Extract the (X, Y) coordinate from the center of the cell holding the provided text.  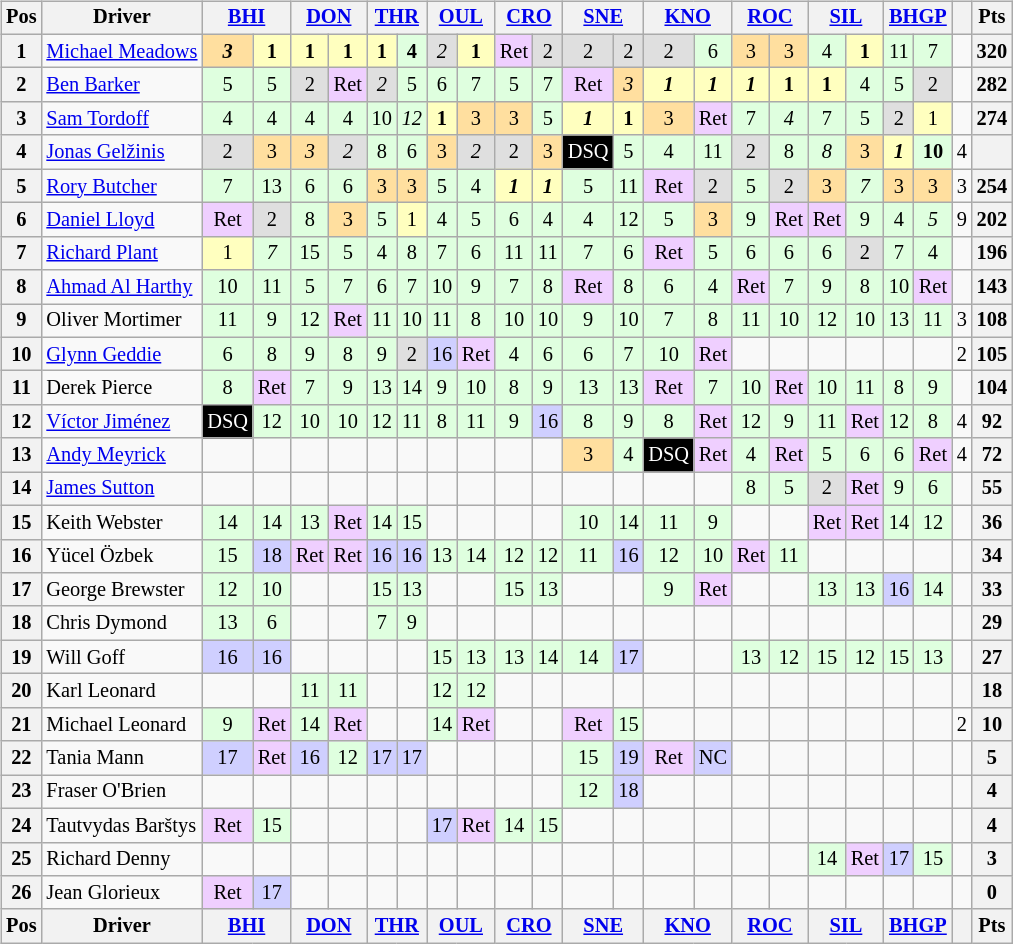
22 (21, 758)
36 (992, 522)
Michael Leonard (122, 724)
Fraser O'Brien (122, 792)
72 (992, 455)
Rory Butcher (122, 186)
Derek Pierce (122, 388)
Ahmad Al Harthy (122, 287)
282 (992, 85)
23 (21, 792)
Jonas Gelžinis (122, 152)
29 (992, 623)
34 (992, 556)
Sam Tordoff (122, 119)
James Sutton (122, 489)
20 (21, 691)
Michael Meadows (122, 51)
Richard Plant (122, 253)
Andy Meyrick (122, 455)
320 (992, 51)
0 (992, 893)
92 (992, 422)
Keith Webster (122, 522)
Ben Barker (122, 85)
Yücel Özbek (122, 556)
NC (713, 758)
Oliver Mortimer (122, 321)
George Brewster (122, 590)
Jean Glorieux (122, 893)
143 (992, 287)
33 (992, 590)
254 (992, 186)
Richard Denny (122, 859)
Víctor Jiménez (122, 422)
Daniel Lloyd (122, 220)
26 (21, 893)
104 (992, 388)
Tania Mann (122, 758)
274 (992, 119)
105 (992, 354)
196 (992, 253)
24 (21, 825)
27 (992, 657)
Chris Dymond (122, 623)
108 (992, 321)
25 (21, 859)
Will Goff (122, 657)
Glynn Geddie (122, 354)
Tautvydas Barštys (122, 825)
202 (992, 220)
Karl Leonard (122, 691)
55 (992, 489)
21 (21, 724)
